Scan for the cell matching the given text and deliver its [x, y] coordinate at center. 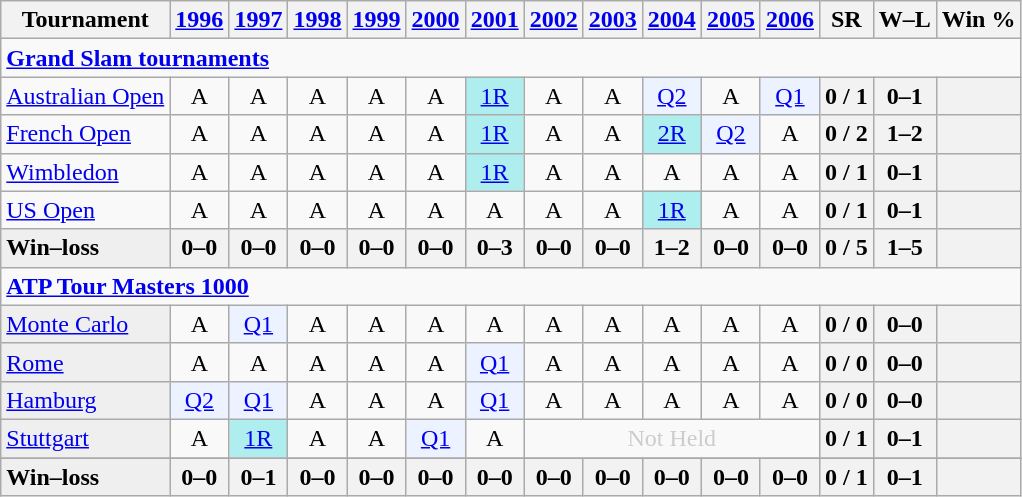
Tournament [86, 20]
2003 [612, 20]
Not Held [672, 438]
French Open [86, 134]
Stuttgart [86, 438]
SR [846, 20]
1998 [318, 20]
Monte Carlo [86, 324]
1996 [200, 20]
0–3 [494, 248]
0 / 5 [846, 248]
2001 [494, 20]
Grand Slam tournaments [511, 58]
Rome [86, 362]
1–5 [904, 248]
2R [672, 134]
ATP Tour Masters 1000 [511, 286]
1999 [376, 20]
Hamburg [86, 400]
0 / 2 [846, 134]
2002 [554, 20]
2006 [790, 20]
2000 [436, 20]
Wimbledon [86, 172]
2005 [730, 20]
US Open [86, 210]
W–L [904, 20]
1997 [258, 20]
Australian Open [86, 96]
Win % [978, 20]
2004 [672, 20]
